Search for the cell housing the specified text and yield its [x, y] center coordinate. 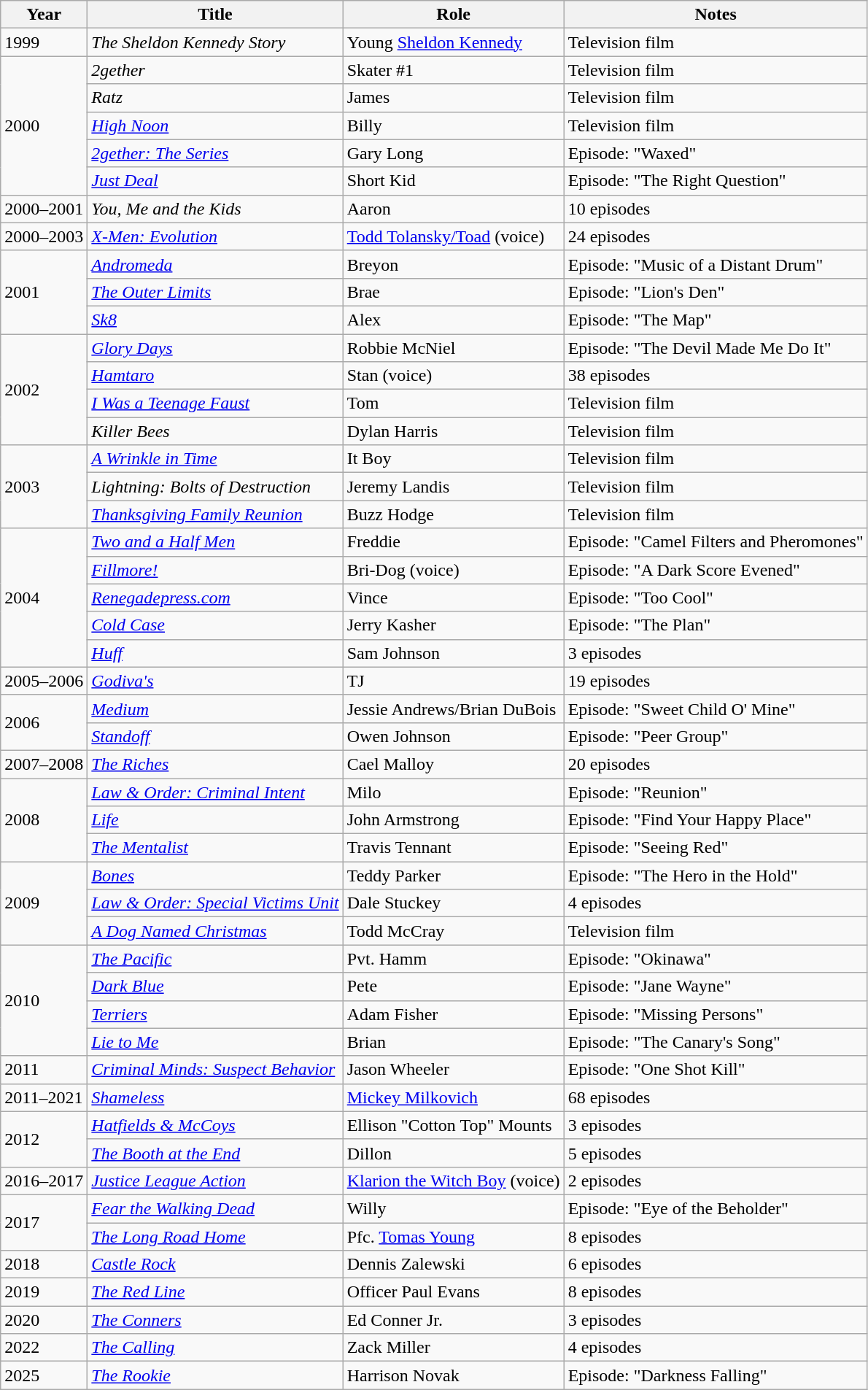
Episode: "Eye of the Beholder" [716, 1208]
2020 [44, 1320]
Criminal Minds: Suspect Behavior [215, 1070]
James [454, 98]
Freddie [454, 542]
Dark Blue [215, 986]
Zack Miller [454, 1348]
Alex [454, 320]
Law & Order: Criminal Intent [215, 792]
6 episodes [716, 1264]
Gary Long [454, 153]
Fillmore! [215, 570]
Travis Tennant [454, 848]
Episode: "Waxed" [716, 153]
Episode: "Missing Persons" [716, 1014]
Bri-Dog (voice) [454, 570]
I Was a Teenage Faust [215, 404]
Pvt. Hamm [454, 959]
1999 [44, 42]
2011 [44, 1070]
Episode: "The Devil Made Me Do It" [716, 348]
Todd Tolansky/Toad (voice) [454, 236]
X-Men: Evolution [215, 236]
Episode: "A Dark Score Evened" [716, 570]
2025 [44, 1375]
Pfc. Tomas Young [454, 1237]
Aaron [454, 209]
2006 [44, 722]
Vince [454, 598]
Lightning: Bolts of Destruction [215, 487]
Episode: "Too Cool" [716, 598]
Huff [215, 653]
Episode: "The Hero in the Hold" [716, 876]
Skater #1 [454, 70]
2 episodes [716, 1181]
10 episodes [716, 209]
Dennis Zalewski [454, 1264]
Episode: "Darkness Falling" [716, 1375]
Renegadepress.com [215, 598]
2017 [44, 1222]
Episode: "One Shot Kill" [716, 1070]
The Red Line [215, 1292]
Cael Malloy [454, 764]
Standoff [215, 736]
2000 [44, 126]
2005–2006 [44, 681]
2019 [44, 1292]
Title [215, 15]
Bones [215, 876]
2008 [44, 819]
It Boy [454, 459]
Jason Wheeler [454, 1070]
The Outer Limits [215, 292]
Shameless [215, 1097]
Dylan Harris [454, 431]
Episode: "The Plan" [716, 625]
2003 [44, 487]
Sam Johnson [454, 653]
Stan (voice) [454, 376]
2000–2003 [44, 236]
Episode: "Seeing Red" [716, 848]
Brian [454, 1042]
2018 [44, 1264]
Teddy Parker [454, 876]
Ratz [215, 98]
Thanksgiving Family Reunion [215, 514]
Two and a Half Men [215, 542]
Billy [454, 126]
Ellison "Cotton Top" Mounts [454, 1125]
Hamtaro [215, 376]
2022 [44, 1348]
The Long Road Home [215, 1237]
Willy [454, 1208]
Tom [454, 404]
2010 [44, 1000]
Klarion the Witch Boy (voice) [454, 1181]
2gether: The Series [215, 153]
24 episodes [716, 236]
Life [215, 820]
The Booth at the End [215, 1153]
The Calling [215, 1348]
Ed Conner Jr. [454, 1320]
Year [44, 15]
Pete [454, 986]
TJ [454, 681]
Milo [454, 792]
Glory Days [215, 348]
High Noon [215, 126]
2001 [44, 292]
Jerry Kasher [454, 625]
Episode: "Camel Filters and Pheromones" [716, 542]
Owen Johnson [454, 736]
Dillon [454, 1153]
Episode: "Lion's Den" [716, 292]
You, Me and the Kids [215, 209]
Terriers [215, 1014]
Robbie McNiel [454, 348]
Episode: "The Right Question" [716, 181]
Jessie Andrews/Brian DuBois [454, 708]
The Conners [215, 1320]
Cold Case [215, 625]
2011–2021 [44, 1097]
Episode: "Find Your Happy Place" [716, 820]
The Rookie [215, 1375]
Episode: "Sweet Child O' Mine" [716, 708]
2002 [44, 390]
Sk8 [215, 320]
Episode: "The Canary's Song" [716, 1042]
Hatfields & McCoys [215, 1125]
Dale Stuckey [454, 903]
2012 [44, 1139]
Notes [716, 15]
2000–2001 [44, 209]
The Riches [215, 764]
Short Kid [454, 181]
20 episodes [716, 764]
Episode: "Okinawa" [716, 959]
The Pacific [215, 959]
2016–2017 [44, 1181]
Medium [215, 708]
19 episodes [716, 681]
Breyon [454, 264]
5 episodes [716, 1153]
Harrison Novak [454, 1375]
Young Sheldon Kennedy [454, 42]
2009 [44, 903]
Adam Fisher [454, 1014]
John Armstrong [454, 820]
A Dog Named Christmas [215, 931]
The Sheldon Kennedy Story [215, 42]
Castle Rock [215, 1264]
Killer Bees [215, 431]
2007–2008 [44, 764]
Jeremy Landis [454, 487]
Brae [454, 292]
Law & Order: Special Victims Unit [215, 903]
The Mentalist [215, 848]
Episode: "The Map" [716, 320]
2004 [44, 598]
Buzz Hodge [454, 514]
Andromeda [215, 264]
Lie to Me [215, 1042]
Officer Paul Evans [454, 1292]
Episode: "Music of a Distant Drum" [716, 264]
Role [454, 15]
Episode: "Peer Group" [716, 736]
Mickey Milkovich [454, 1097]
38 episodes [716, 376]
Episode: "Reunion" [716, 792]
68 episodes [716, 1097]
Episode: "Jane Wayne" [716, 986]
A Wrinkle in Time [215, 459]
Fear the Walking Dead [215, 1208]
Todd McCray [454, 931]
Just Deal [215, 181]
2gether [215, 70]
Godiva's [215, 681]
Justice League Action [215, 1181]
